Detect which cell encompasses the target text, then output its [X, Y] center coordinate. 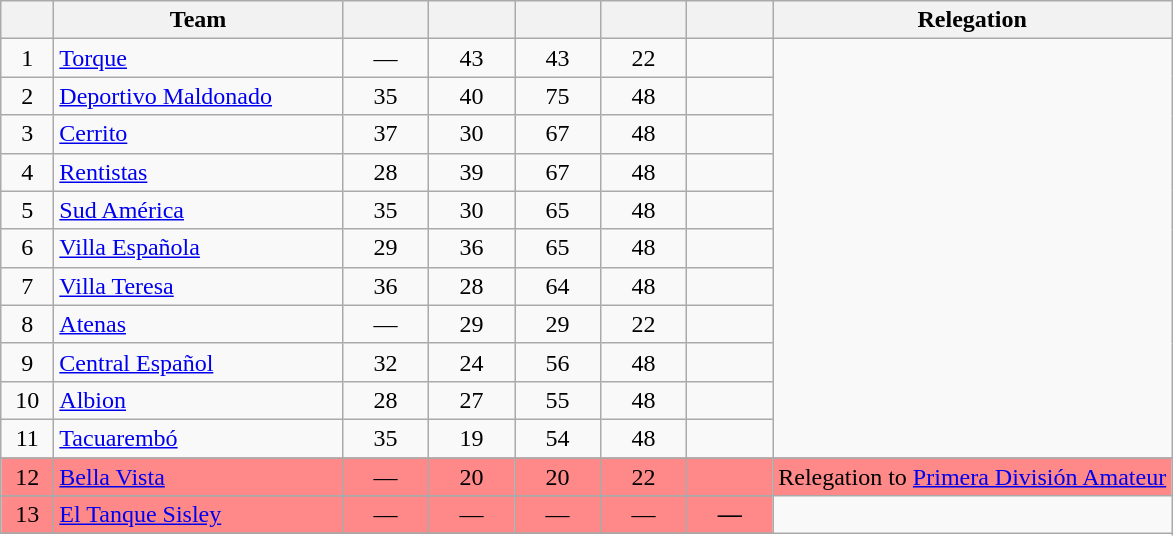
2 [28, 96]
Deportivo Maldonado [198, 96]
Atenas [198, 324]
Cerrito [198, 134]
4 [28, 172]
27 [471, 400]
Central Español [198, 362]
9 [28, 362]
Team [198, 20]
32 [385, 362]
Relegation [972, 20]
Torque [198, 58]
55 [557, 400]
Rentistas [198, 172]
54 [557, 438]
56 [557, 362]
Bella Vista [198, 477]
El Tanque Sisley [198, 515]
Villa Teresa [198, 286]
Relegation to Primera División Amateur [972, 477]
6 [28, 248]
40 [471, 96]
13 [28, 515]
3 [28, 134]
Villa Española [198, 248]
64 [557, 286]
12 [28, 477]
1 [28, 58]
Tacuarembó [198, 438]
Albion [198, 400]
37 [385, 134]
75 [557, 96]
24 [471, 362]
8 [28, 324]
11 [28, 438]
10 [28, 400]
19 [471, 438]
7 [28, 286]
5 [28, 210]
Sud América [198, 210]
39 [471, 172]
